For the text-containing cell, return its midpoint in [X, Y] coordinate format. 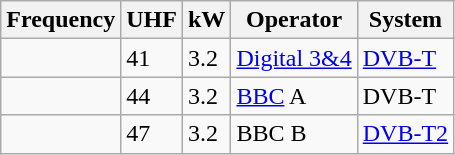
UHF [152, 20]
44 [152, 96]
47 [152, 134]
BBC B [294, 134]
System [405, 20]
DVB-T2 [405, 134]
Frequency [61, 20]
41 [152, 58]
Digital 3&4 [294, 58]
Operator [294, 20]
kW [206, 20]
BBC A [294, 96]
